Output the (x, y) coordinate of the center of the cell containing the given text.  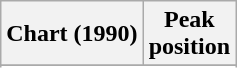
Chart (1990) (72, 34)
Peakposition (189, 34)
